Scan for the cell matching the given text and deliver its (X, Y) coordinate at center. 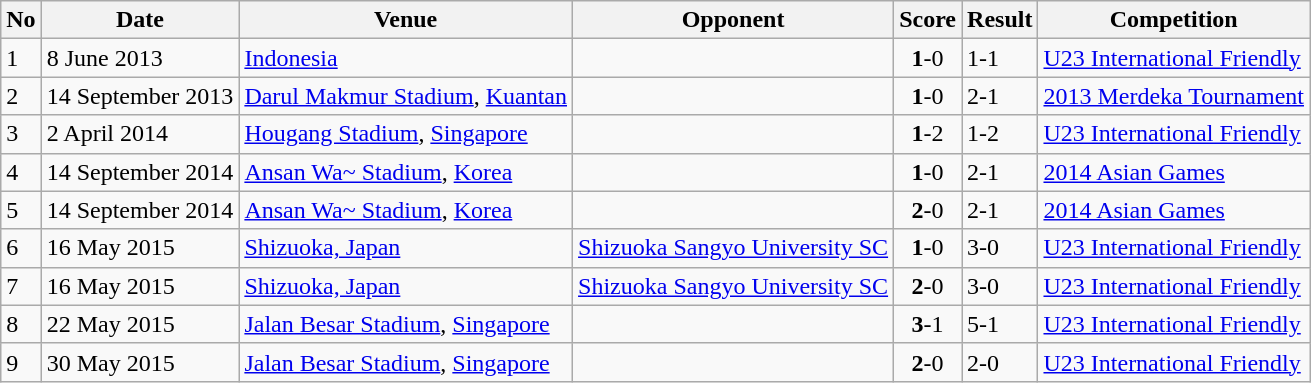
22 May 2015 (140, 324)
Indonesia (406, 58)
14 September 2013 (140, 96)
2 (21, 96)
Date (140, 20)
Competition (1174, 20)
7 (21, 286)
5 (21, 210)
1 (21, 58)
Venue (406, 20)
2013 Merdeka Tournament (1174, 96)
Opponent (734, 20)
8 (21, 324)
30 May 2015 (140, 362)
6 (21, 248)
Score (928, 20)
9 (21, 362)
Hougang Stadium, Singapore (406, 134)
4 (21, 172)
5-1 (1000, 324)
3-1 (928, 324)
Darul Makmur Stadium, Kuantan (406, 96)
No (21, 20)
2 April 2014 (140, 134)
3 (21, 134)
1-1 (1000, 58)
Result (1000, 20)
8 June 2013 (140, 58)
